Locate the cell with the specified text and output its (X, Y) center coordinate. 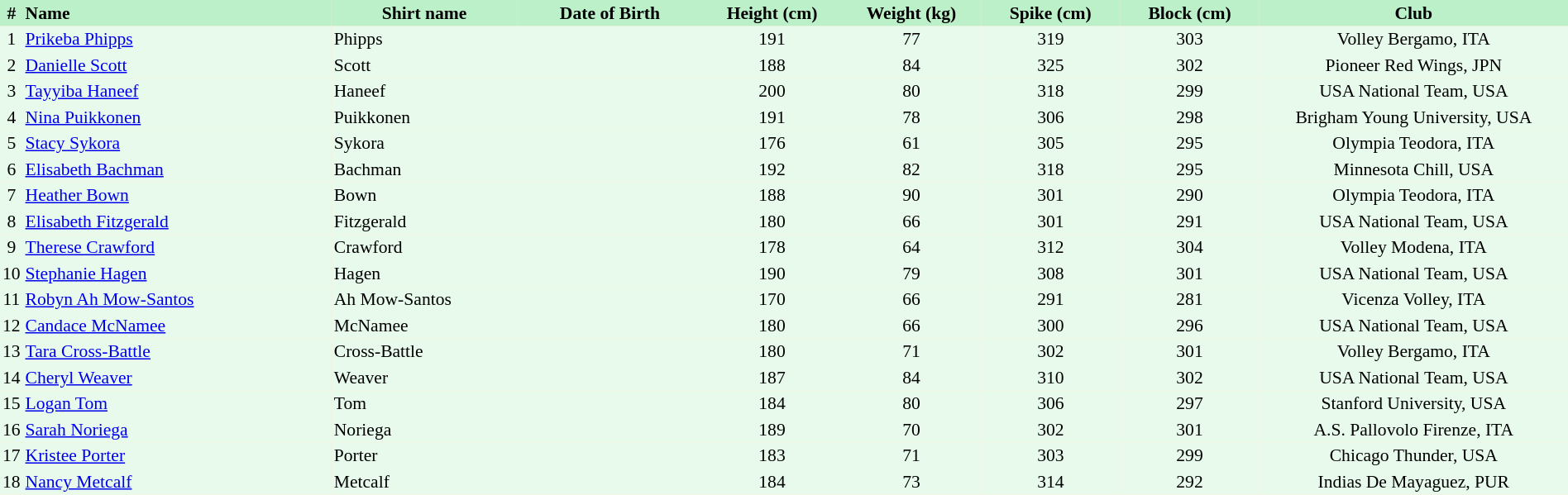
Weight (kg) (911, 13)
Elisabeth Bachman (177, 169)
Pioneer Red Wings, JPN (1414, 65)
Vicenza Volley, ITA (1414, 299)
Heather Bown (177, 195)
310 (1050, 378)
Tayyiba Haneef (177, 91)
Stephanie Hagen (177, 274)
Ah Mow-Santos (425, 299)
5 (12, 144)
Stanford University, USA (1414, 403)
187 (772, 378)
7 (12, 195)
281 (1189, 299)
292 (1189, 482)
178 (772, 248)
Stacy Sykora (177, 144)
Nancy Metcalf (177, 482)
73 (911, 482)
Puikkonen (425, 117)
Tom (425, 403)
297 (1189, 403)
Elisabeth Fitzgerald (177, 221)
1 (12, 40)
Phipps (425, 40)
16 (12, 430)
Crawford (425, 248)
319 (1050, 40)
312 (1050, 248)
Cross-Battle (425, 352)
300 (1050, 326)
# (12, 13)
170 (772, 299)
Spike (cm) (1050, 13)
Logan Tom (177, 403)
3 (12, 91)
Block (cm) (1189, 13)
Date of Birth (610, 13)
Hagen (425, 274)
2 (12, 65)
183 (772, 456)
Weaver (425, 378)
298 (1189, 117)
325 (1050, 65)
Kristee Porter (177, 456)
296 (1189, 326)
Robyn Ah Mow-Santos (177, 299)
Chicago Thunder, USA (1414, 456)
176 (772, 144)
Nina Puikkonen (177, 117)
189 (772, 430)
82 (911, 169)
290 (1189, 195)
13 (12, 352)
Club (1414, 13)
304 (1189, 248)
11 (12, 299)
Fitzgerald (425, 221)
70 (911, 430)
12 (12, 326)
Indias De Mayaguez, PUR (1414, 482)
6 (12, 169)
90 (911, 195)
Therese Crawford (177, 248)
Metcalf (425, 482)
61 (911, 144)
Volley Modena, ITA (1414, 248)
Brigham Young University, USA (1414, 117)
17 (12, 456)
190 (772, 274)
10 (12, 274)
Porter (425, 456)
18 (12, 482)
78 (911, 117)
64 (911, 248)
77 (911, 40)
Shirt name (425, 13)
Prikeba Phipps (177, 40)
Noriega (425, 430)
4 (12, 117)
Sarah Noriega (177, 430)
308 (1050, 274)
200 (772, 91)
Cheryl Weaver (177, 378)
192 (772, 169)
Danielle Scott (177, 65)
9 (12, 248)
314 (1050, 482)
Scott (425, 65)
Candace McNamee (177, 326)
305 (1050, 144)
Height (cm) (772, 13)
79 (911, 274)
Sykora (425, 144)
McNamee (425, 326)
Name (177, 13)
Bown (425, 195)
Bachman (425, 169)
Haneef (425, 91)
14 (12, 378)
Minnesota Chill, USA (1414, 169)
Tara Cross-Battle (177, 352)
A.S. Pallovolo Firenze, ITA (1414, 430)
15 (12, 403)
8 (12, 221)
